Output the [X, Y] coordinate of the center of the cell containing the given text.  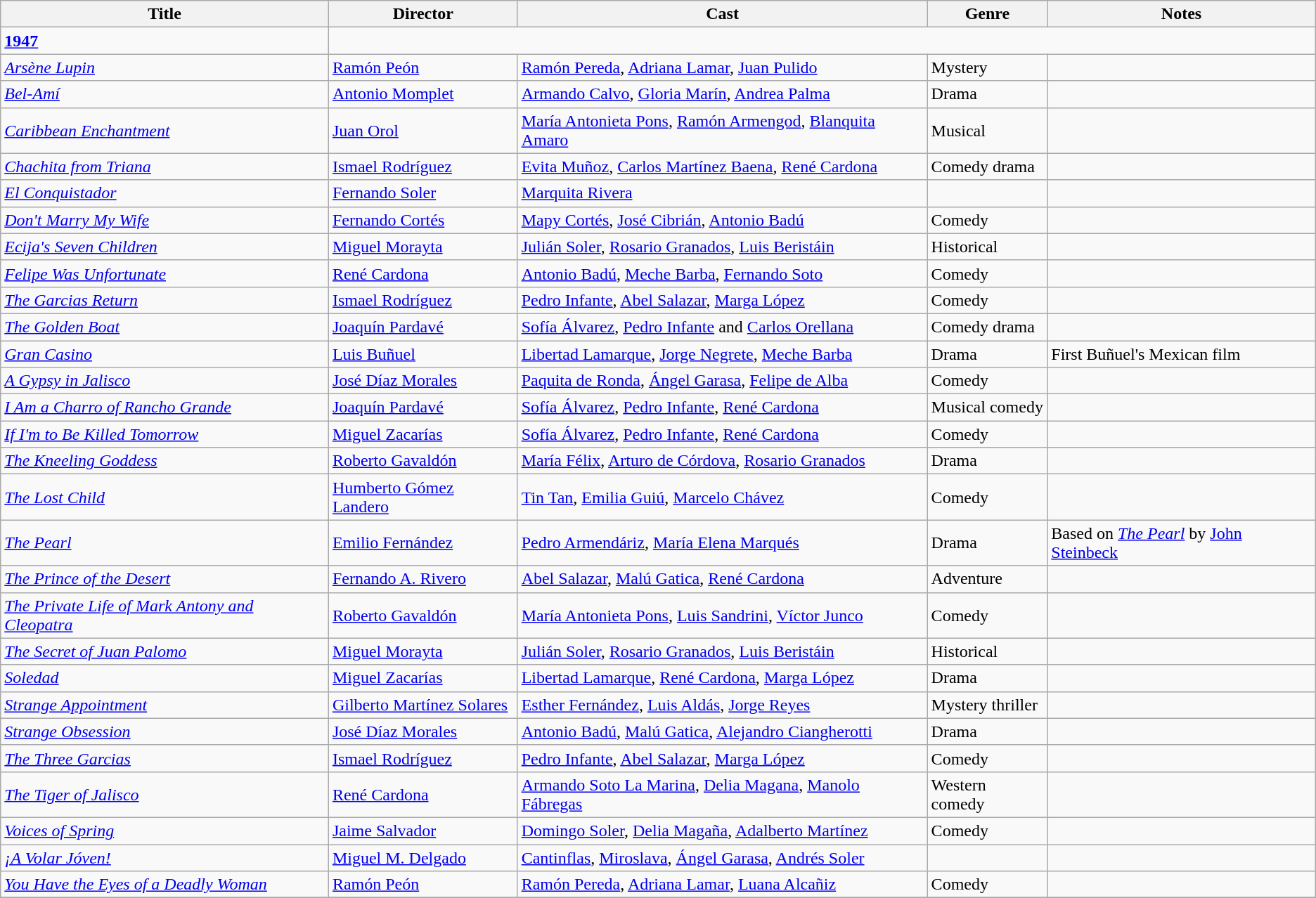
Pedro Armendáriz, María Elena Marqués [723, 542]
María Félix, Arturo de Córdova, Rosario Granados [723, 461]
Libertad Lamarque, René Cardona, Marga López [723, 678]
Jaime Salvador [423, 831]
Domingo Soler, Delia Magaña, Adalberto Martínez [723, 831]
Arsène Lupin [164, 67]
Mystery thriller [987, 705]
You Have the Eyes of a Deadly Woman [164, 885]
Cast [723, 14]
The Garcias Return [164, 300]
Antonio Badú, Malú Gatica, Alejandro Ciangherotti [723, 731]
Evita Muñoz, Carlos Martínez Baena, René Cardona [723, 167]
Ecija's Seven Children [164, 247]
Bel-Amí [164, 94]
María Antonieta Pons, Luis Sandrini, Víctor Junco [723, 616]
Armando Soto La Marina, Delia Magana, Manolo Fábregas [723, 794]
Musical [987, 131]
The Secret of Juan Palomo [164, 651]
Voices of Spring [164, 831]
María Antonieta Pons, Ramón Armengod, Blanquita Amaro [723, 131]
The Golden Boat [164, 327]
Paquita de Ronda, Ángel Garasa, Felipe de Alba [723, 381]
Genre [987, 14]
Fernando Soler [423, 193]
Libertad Lamarque, Jorge Negrete, Meche Barba [723, 353]
First Buñuel's Mexican film [1181, 353]
The Lost Child [164, 497]
The Prince of the Desert [164, 579]
Fernando Cortés [423, 220]
1947 [164, 41]
Notes [1181, 14]
The Pearl [164, 542]
Director [423, 14]
The Three Garcias [164, 758]
Chachita from Triana [164, 167]
Emilio Fernández [423, 542]
El Conquistador [164, 193]
A Gypsy in Jalisco [164, 381]
Luis Buñuel [423, 353]
Caribbean Enchantment [164, 131]
Abel Salazar, Malú Gatica, René Cardona [723, 579]
Juan Orol [423, 131]
Adventure [987, 579]
¡A Volar Jóven! [164, 858]
Gran Casino [164, 353]
The Kneeling Goddess [164, 461]
Don't Marry My Wife [164, 220]
Tin Tan, Emilia Guiú, Marcelo Chávez [723, 497]
If I'm to Be Killed Tomorrow [164, 434]
Strange Obsession [164, 731]
Mapy Cortés, José Cibrián, Antonio Badú [723, 220]
Felipe Was Unfortunate [164, 273]
Western comedy [987, 794]
Fernando A. Rivero [423, 579]
Marquita Rivera [723, 193]
I Am a Charro of Rancho Grande [164, 408]
Esther Fernández, Luis Aldás, Jorge Reyes [723, 705]
Cantinflas, Miroslava, Ángel Garasa, Andrés Soler [723, 858]
Mystery [987, 67]
Soledad [164, 678]
Strange Appointment [164, 705]
Ramón Pereda, Adriana Lamar, Juan Pulido [723, 67]
The Tiger of Jalisco [164, 794]
Musical comedy [987, 408]
Armando Calvo, Gloria Marín, Andrea Palma [723, 94]
Antonio Momplet [423, 94]
Ramón Pereda, Adriana Lamar, Luana Alcañiz [723, 885]
Antonio Badú, Meche Barba, Fernando Soto [723, 273]
Gilberto Martínez Solares [423, 705]
Humberto Gómez Landero [423, 497]
The Private Life of Mark Antony and Cleopatra [164, 616]
Title [164, 14]
Sofía Álvarez, Pedro Infante and Carlos Orellana [723, 327]
Miguel M. Delgado [423, 858]
Based on The Pearl by John Steinbeck [1181, 542]
